Detect which cell encompasses the target text, then output its [x, y] center coordinate. 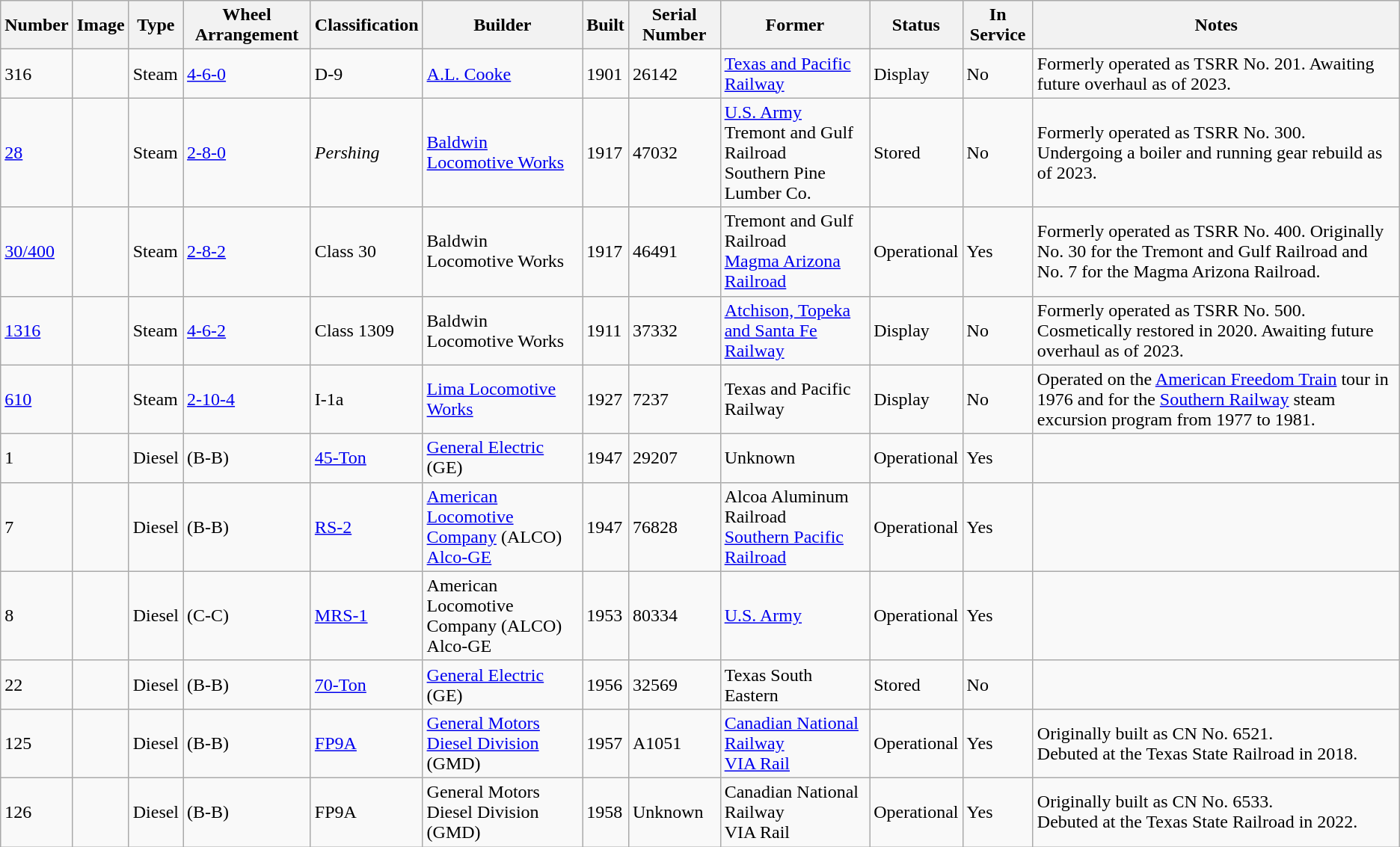
126 [37, 812]
1957 [606, 743]
Originally built as CN No. 6533.Debuted at the Texas State Railroad in 2022. [1216, 812]
MRS-1 [366, 616]
Former [795, 25]
Number [37, 25]
Tremont and Gulf RailroadMagma Arizona Railroad [795, 251]
Formerly operated as TSRR No. 400. Originally No. 30 for the Tremont and Gulf Railroad and No. 7 for the Magma Arizona Railroad. [1216, 251]
1 [37, 458]
610 [37, 399]
Pershing [366, 153]
Builder [503, 25]
1911 [606, 330]
37332 [675, 330]
70-Ton [366, 685]
32569 [675, 685]
Alcoa Aluminum RailroadSouthern Pacific Railroad [795, 526]
2-8-2 [247, 251]
Wheel Arrangement [247, 25]
45-Ton [366, 458]
Class 30 [366, 251]
Atchison, Topeka and Santa Fe Railway [795, 330]
1953 [606, 616]
26142 [675, 73]
U.S. Army [795, 616]
Formerly operated as TSRR No. 300. Undergoing a boiler and running gear rebuild as of 2023. [1216, 153]
Formerly operated as TSRR No. 201. Awaiting future overhaul as of 2023. [1216, 73]
316 [37, 73]
(C-C) [247, 616]
Type [156, 25]
D-9 [366, 73]
Classification [366, 25]
Built [606, 25]
1958 [606, 812]
1901 [606, 73]
I-1a [366, 399]
125 [37, 743]
47032 [675, 153]
Class 1309 [366, 330]
A1051 [675, 743]
A.L. Cooke [503, 73]
Image [100, 25]
U.S. ArmyTremont and Gulf RailroadSouthern Pine Lumber Co. [795, 153]
8 [37, 616]
1316 [37, 330]
2-10-4 [247, 399]
RS-2 [366, 526]
22 [37, 685]
1927 [606, 399]
2-8-0 [247, 153]
46491 [675, 251]
28 [37, 153]
Texas South Eastern [795, 685]
Status [916, 25]
Formerly operated as TSRR No. 500. Cosmetically restored in 2020. Awaiting future overhaul as of 2023. [1216, 330]
1956 [606, 685]
29207 [675, 458]
30/400 [37, 251]
Serial Number [675, 25]
7237 [675, 399]
4-6-2 [247, 330]
76828 [675, 526]
Originally built as CN No. 6521.Debuted at the Texas State Railroad in 2018. [1216, 743]
In Service [998, 25]
Operated on the American Freedom Train tour in 1976 and for the Southern Railway steam excursion program from 1977 to 1981. [1216, 399]
4-6-0 [247, 73]
Notes [1216, 25]
7 [37, 526]
80334 [675, 616]
Lima Locomotive Works [503, 399]
